Provide the (X, Y) coordinate of the cell's center where the given text is located.  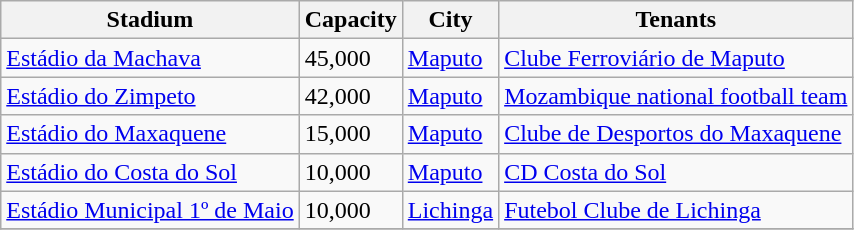
Mozambique national football team (676, 96)
Lichinga (450, 210)
15,000 (350, 134)
Stadium (150, 20)
Clube Ferroviário de Maputo (676, 58)
Estádio do Costa do Sol (150, 172)
Tenants (676, 20)
42,000 (350, 96)
Estádio do Maxaquene (150, 134)
Capacity (350, 20)
City (450, 20)
Estádio do Zimpeto (150, 96)
Futebol Clube de Lichinga (676, 210)
Clube de Desportos do Maxaquene (676, 134)
CD Costa do Sol (676, 172)
45,000 (350, 58)
Estádio da Machava (150, 58)
Estádio Municipal 1º de Maio (150, 210)
